Identify which cell holds the provided text, then report its (x, y) central coordinate. 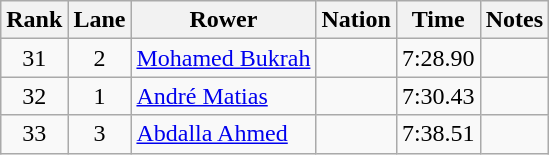
1 (100, 96)
3 (100, 134)
33 (34, 134)
Notes (514, 20)
Rower (224, 20)
Time (438, 20)
Nation (356, 20)
Mohamed Bukrah (224, 58)
Rank (34, 20)
7:38.51 (438, 134)
32 (34, 96)
7:28.90 (438, 58)
7:30.43 (438, 96)
Abdalla Ahmed (224, 134)
André Matias (224, 96)
31 (34, 58)
Lane (100, 20)
2 (100, 58)
